Capture the cell that displays the provided text and extract its [x, y] central coordinate. 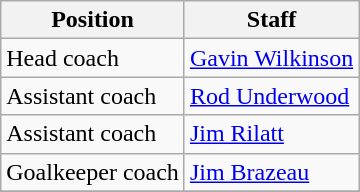
Position [93, 20]
Gavin Wilkinson [271, 58]
Jim Brazeau [271, 172]
Goalkeeper coach [93, 172]
Staff [271, 20]
Rod Underwood [271, 96]
Jim Rilatt [271, 134]
Head coach [93, 58]
